Output the [x, y] coordinate of the center of the cell containing the given text.  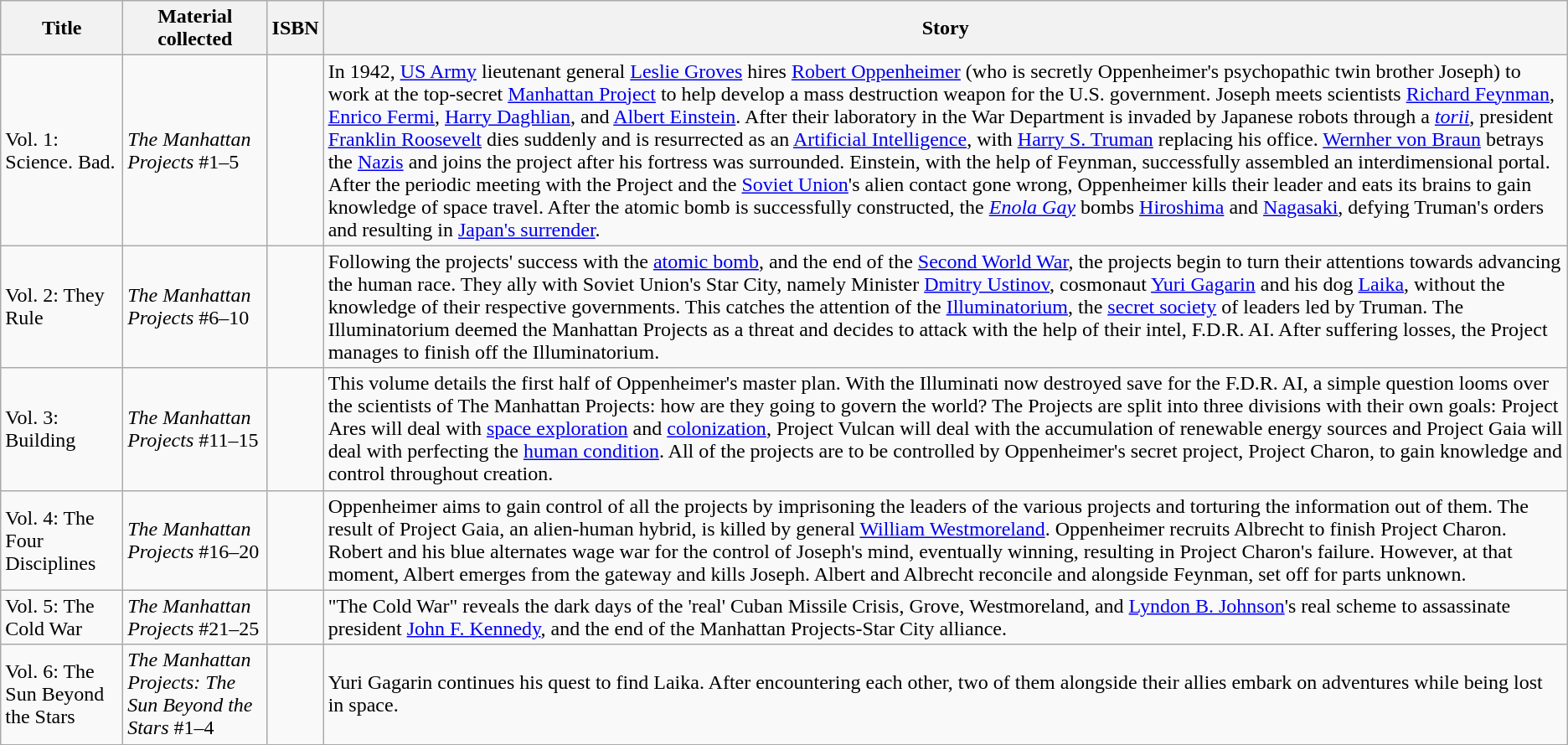
Vol. 2: They Rule [62, 307]
Material collected [195, 28]
ISBN [295, 28]
The Manhattan Projects #11–15 [195, 429]
The Manhattan Projects: The Sun Beyond the Stars #1–4 [195, 694]
Story [945, 28]
Vol. 3: Building [62, 429]
The Manhattan Projects #21–25 [195, 617]
The Manhattan Projects #6–10 [195, 307]
Vol. 1: Science. Bad. [62, 151]
The Manhattan Projects #1–5 [195, 151]
Vol. 4: The Four Disciplines [62, 540]
The Manhattan Projects #16–20 [195, 540]
Vol. 5: The Cold War [62, 617]
Title [62, 28]
Vol. 6: The Sun Beyond the Stars [62, 694]
